Find where the given text appears and provide that cell's center as [X, Y] coordinate. 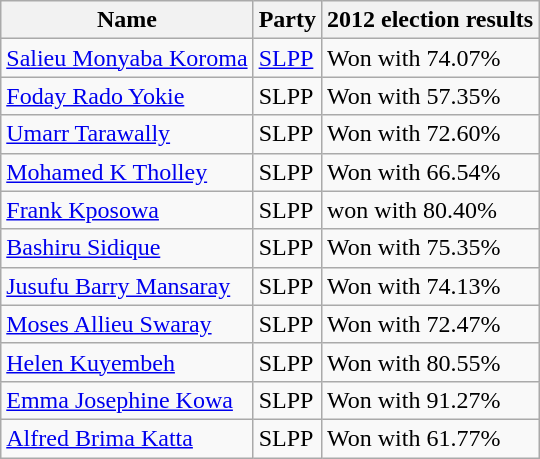
Mohamed K Tholley [127, 172]
Name [127, 20]
Won with 61.77% [430, 438]
Won with 74.07% [430, 58]
Won with 74.13% [430, 286]
Won with 57.35% [430, 96]
Won with 91.27% [430, 400]
won with 80.40% [430, 210]
Won with 72.47% [430, 324]
Party [287, 20]
Jusufu Barry Mansaray [127, 286]
Won with 75.35% [430, 248]
Salieu Monyaba Koroma [127, 58]
Foday Rado Yokie [127, 96]
Won with 72.60% [430, 134]
Emma Josephine Kowa [127, 400]
Alfred Brima Katta [127, 438]
Frank Kposowa [127, 210]
Moses Allieu Swaray [127, 324]
Bashiru Sidique [127, 248]
Helen Kuyembeh [127, 362]
Won with 80.55% [430, 362]
Umarr Tarawally [127, 134]
Won with 66.54% [430, 172]
2012 election results [430, 20]
